Identify which cell holds the provided text, then report its (x, y) central coordinate. 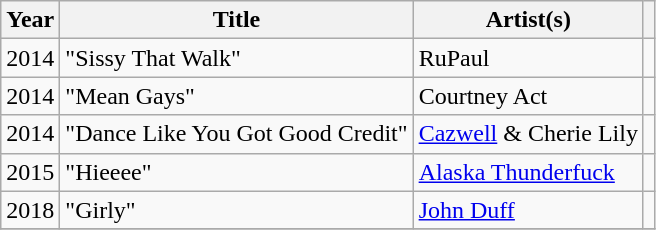
"Dance Like You Got Good Credit" (236, 134)
Alaska Thunderfuck (528, 172)
Cazwell & Cherie Lily (528, 134)
2015 (30, 172)
RuPaul (528, 58)
Year (30, 20)
"Mean Gays" (236, 96)
Courtney Act (528, 96)
Title (236, 20)
John Duff (528, 210)
"Hieeee" (236, 172)
"Sissy That Walk" (236, 58)
2018 (30, 210)
Artist(s) (528, 20)
"Girly" (236, 210)
